For the text-containing cell, return its midpoint in (X, Y) coordinate format. 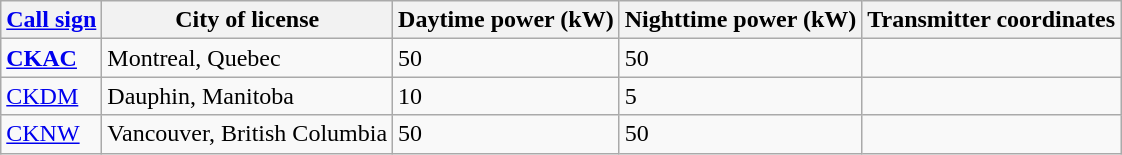
Daytime power (kW) (506, 20)
Montreal, Quebec (248, 58)
CKNW (52, 134)
Dauphin, Manitoba (248, 96)
Nighttime power (kW) (740, 20)
Call sign (52, 20)
Transmitter coordinates (992, 20)
City of license (248, 20)
Vancouver, British Columbia (248, 134)
CKDM (52, 96)
5 (740, 96)
CKAC (52, 58)
10 (506, 96)
